Return the (x, y) coordinate for the center point of the cell that contains the specified text.  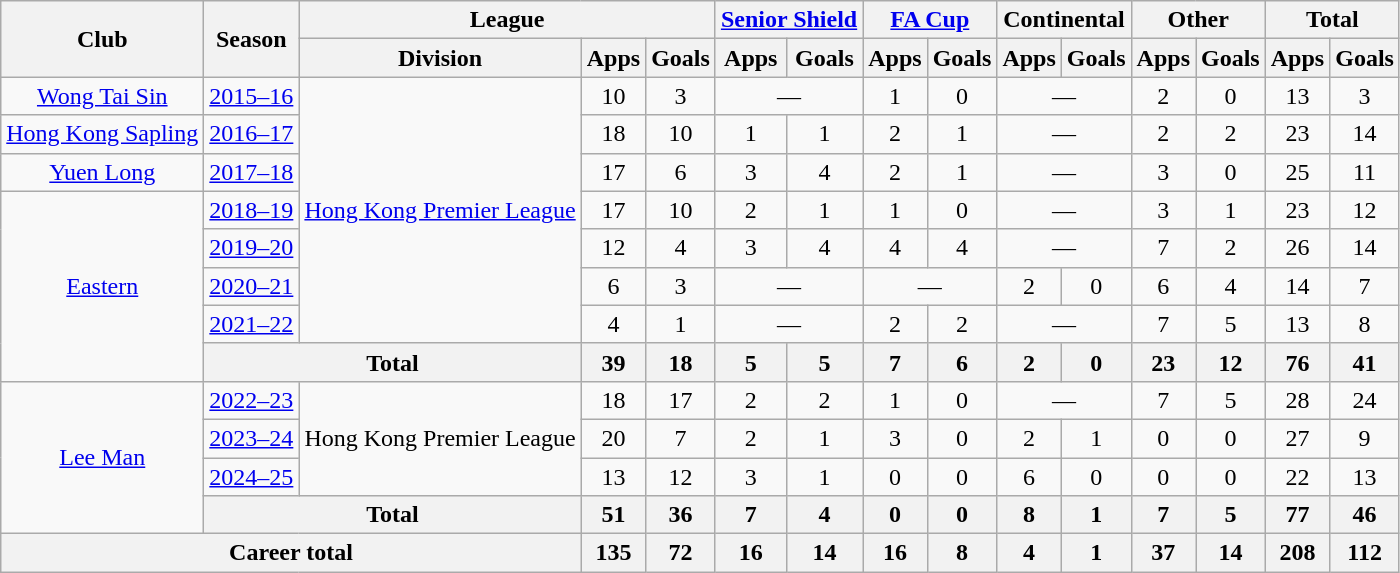
26 (1297, 248)
2021–22 (252, 324)
2022–23 (252, 400)
Continental (1064, 20)
2016–17 (252, 134)
112 (1365, 553)
Club (102, 39)
9 (1365, 438)
2015–16 (252, 96)
Eastern (102, 286)
Yuen Long (102, 172)
20 (613, 438)
Wong Tai Sin (102, 96)
51 (613, 515)
2019–20 (252, 248)
11 (1365, 172)
28 (1297, 400)
76 (1297, 362)
25 (1297, 172)
FA Cup (930, 20)
27 (1297, 438)
135 (613, 553)
Lee Man (102, 457)
72 (681, 553)
37 (1163, 553)
24 (1365, 400)
2018–19 (252, 210)
2017–18 (252, 172)
Season (252, 39)
Senior Shield (788, 20)
22 (1297, 477)
39 (613, 362)
Career total (291, 553)
Division (440, 58)
2023–24 (252, 438)
36 (681, 515)
2024–25 (252, 477)
77 (1297, 515)
41 (1365, 362)
46 (1365, 515)
208 (1297, 553)
Hong Kong Sapling (102, 134)
2020–21 (252, 286)
Other (1198, 20)
League (508, 20)
